Determine the (x, y) coordinate at the center of the cell enclosing the given text.  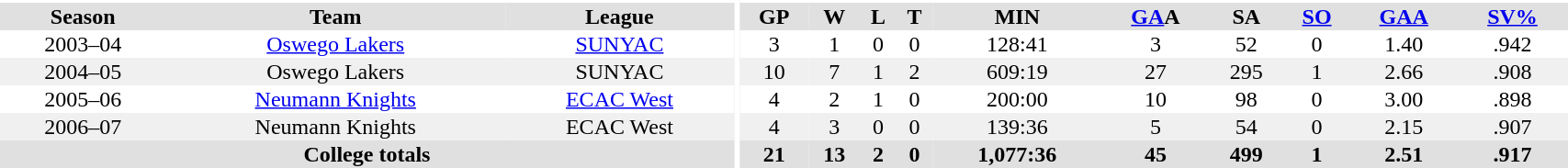
Team (335, 17)
45 (1156, 154)
609:19 (1017, 72)
52 (1246, 44)
League (619, 17)
13 (834, 154)
.942 (1513, 44)
2.66 (1404, 72)
2003–04 (83, 44)
SO (1317, 17)
2.51 (1404, 154)
128:41 (1017, 44)
2004–05 (83, 72)
5 (1156, 127)
.917 (1513, 154)
.898 (1513, 99)
SA (1246, 17)
7 (834, 72)
GP (773, 17)
College totals (367, 154)
139:36 (1017, 127)
L (878, 17)
1,077:36 (1017, 154)
2006–07 (83, 127)
MIN (1017, 17)
200:00 (1017, 99)
54 (1246, 127)
W (834, 17)
499 (1246, 154)
Season (83, 17)
98 (1246, 99)
295 (1246, 72)
SV% (1513, 17)
2.15 (1404, 127)
3.00 (1404, 99)
T (915, 17)
1.40 (1404, 44)
.907 (1513, 127)
27 (1156, 72)
2005–06 (83, 99)
21 (773, 154)
.908 (1513, 72)
